Capture the cell that displays the provided text and extract its [x, y] central coordinate. 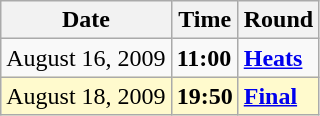
11:00 [204, 58]
Heats [278, 58]
Final [278, 96]
19:50 [204, 96]
August 18, 2009 [86, 96]
Time [204, 20]
Round [278, 20]
August 16, 2009 [86, 58]
Date [86, 20]
